For the text-containing cell, return its midpoint in [x, y] coordinate format. 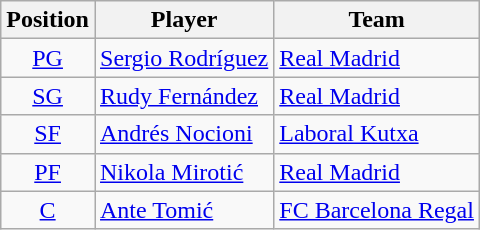
Position [48, 20]
Ante Tomić [184, 210]
PG [48, 58]
Nikola Mirotić [184, 172]
SG [48, 96]
C [48, 210]
Rudy Fernández [184, 96]
Sergio Rodríguez [184, 58]
Andrés Nocioni [184, 134]
Laboral Kutxa [377, 134]
FC Barcelona Regal [377, 210]
Team [377, 20]
SF [48, 134]
Player [184, 20]
PF [48, 172]
